For the text-containing cell, return its midpoint in [X, Y] coordinate format. 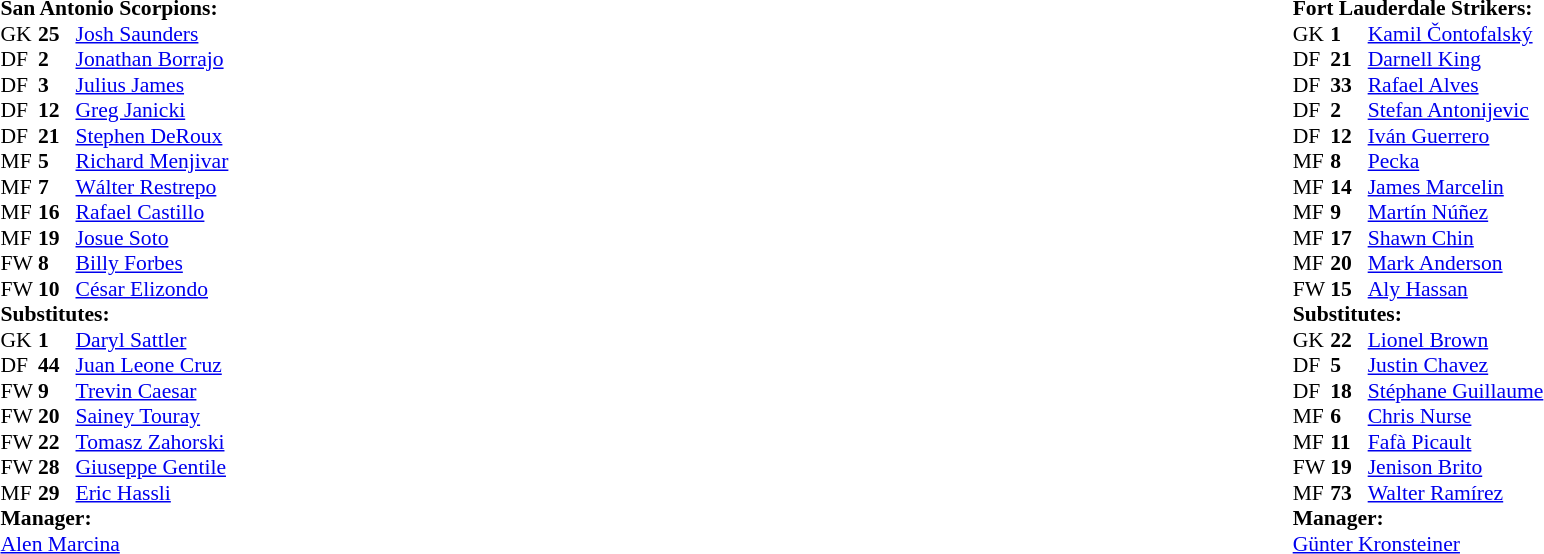
Daryl Sattler [152, 340]
Iván Guerrero [1456, 136]
César Elizondo [152, 289]
Martín Núñez [1456, 213]
Wálter Restrepo [152, 187]
10 [57, 289]
14 [1349, 187]
Juan Leone Cruz [152, 365]
Rafael Alves [1456, 85]
28 [57, 467]
Billy Forbes [152, 263]
Justin Chavez [1456, 365]
11 [1349, 442]
Greg Janicki [152, 111]
Darnell King [1456, 59]
Fafà Picault [1456, 442]
Richard Menjivar [152, 161]
18 [1349, 391]
Stefan Antonijevic [1456, 111]
James Marcelin [1456, 187]
Lionel Brown [1456, 340]
29 [57, 493]
Walter Ramírez [1456, 493]
Josue Soto [152, 238]
Jenison Brito [1456, 467]
Kamil Čontofalský [1456, 34]
7 [57, 187]
Stephen DeRoux [152, 136]
Julius James [152, 85]
6 [1349, 417]
Eric Hassli [152, 493]
25 [57, 34]
Pecka [1456, 161]
Rafael Castillo [152, 213]
Tomasz Zahorski [152, 442]
3 [57, 85]
33 [1349, 85]
15 [1349, 289]
Sainey Touray [152, 417]
44 [57, 365]
Mark Anderson [1456, 263]
73 [1349, 493]
Jonathan Borrajo [152, 59]
Aly Hassan [1456, 289]
Giuseppe Gentile [152, 467]
Josh Saunders [152, 34]
Stéphane Guillaume [1456, 391]
Shawn Chin [1456, 238]
Chris Nurse [1456, 417]
Trevin Caesar [152, 391]
17 [1349, 238]
16 [57, 213]
